Output the [X, Y] coordinate of the center of the cell containing the given text.  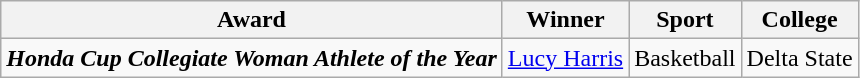
College [800, 20]
Winner [565, 20]
Honda Cup Collegiate Woman Athlete of the Year [252, 58]
Lucy Harris [565, 58]
Basketball [685, 58]
Award [252, 20]
Sport [685, 20]
Delta State [800, 58]
